Return (X, Y) of the center of cell containing provided text 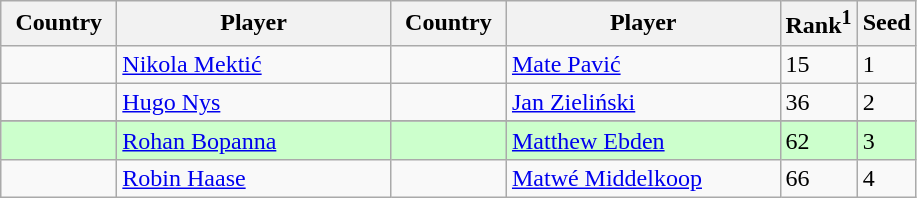
Hugo Nys (254, 102)
Seed (886, 24)
2 (886, 102)
Mate Pavić (643, 64)
62 (818, 140)
Jan Zieliński (643, 102)
4 (886, 178)
Rank1 (818, 24)
3 (886, 140)
Rohan Bopanna (254, 140)
Robin Haase (254, 178)
Matwé Middelkoop (643, 178)
66 (818, 178)
Nikola Mektić (254, 64)
Matthew Ebden (643, 140)
36 (818, 102)
1 (886, 64)
15 (818, 64)
